For the text-containing cell, return its midpoint in [X, Y] coordinate format. 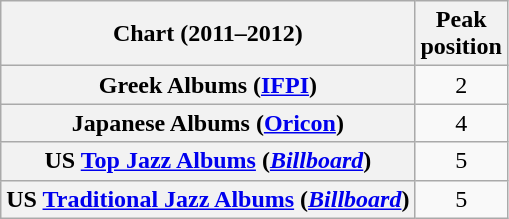
2 [461, 85]
Chart (2011–2012) [208, 34]
4 [461, 123]
US Traditional Jazz Albums (Billboard) [208, 199]
Japanese Albums (Oricon) [208, 123]
US Top Jazz Albums (Billboard) [208, 161]
Greek Albums (IFPI) [208, 85]
Peakposition [461, 34]
